Pinpoint the cell where the given text exists, returning its (X, Y) midpoint coordinate. 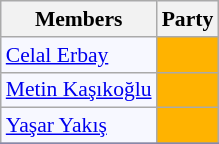
Metin Kaşıkoğlu (79, 90)
Party (188, 19)
Celal Erbay (79, 55)
Yaşar Yakış (79, 126)
Members (79, 19)
